Find where the given text appears and provide that cell's center as [X, Y] coordinate. 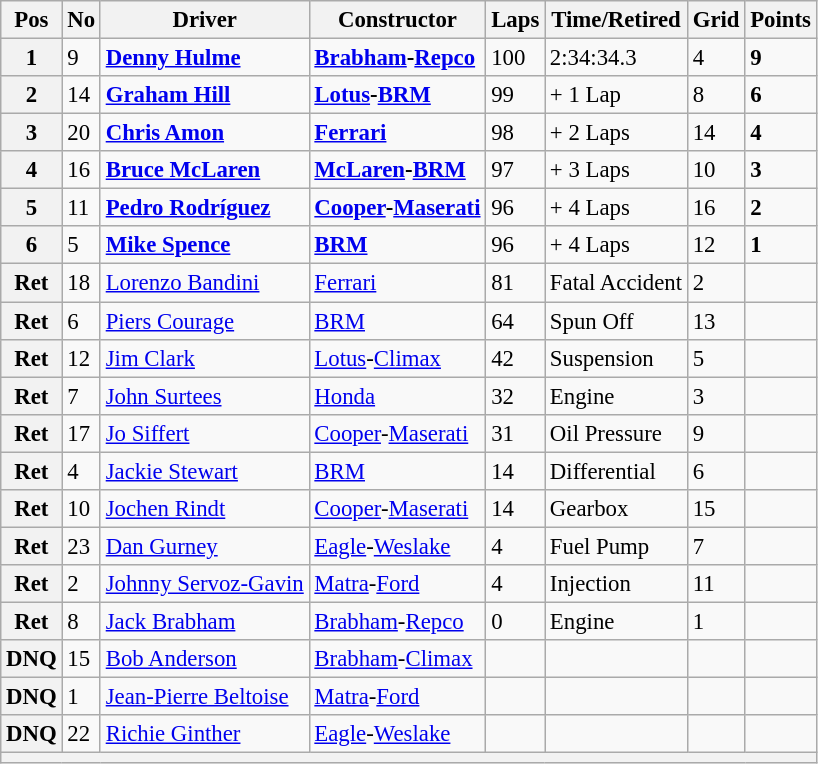
John Surtees [204, 396]
Fuel Pump [616, 546]
Dan Gurney [204, 546]
+ 1 Lap [616, 95]
32 [516, 396]
Johnny Servoz-Gavin [204, 584]
31 [516, 433]
Jack Brabham [204, 621]
Jean-Pierre Beltoise [204, 697]
18 [81, 283]
Piers Courage [204, 321]
Honda [398, 396]
Gearbox [616, 509]
Mike Spence [204, 245]
+ 3 Laps [616, 170]
97 [516, 170]
Jim Clark [204, 358]
McLaren-BRM [398, 170]
Time/Retired [616, 20]
+ 2 Laps [616, 133]
Constructor [398, 20]
Richie Ginther [204, 734]
20 [81, 133]
17 [81, 433]
Bruce McLaren [204, 170]
Oil Pressure [616, 433]
99 [516, 95]
Pos [32, 20]
64 [516, 321]
Points [780, 20]
Brabham-Climax [398, 659]
Chris Amon [204, 133]
Jackie Stewart [204, 471]
Suspension [616, 358]
Graham Hill [204, 95]
81 [516, 283]
Laps [516, 20]
13 [716, 321]
Lotus-Climax [398, 358]
Lotus-BRM [398, 95]
0 [516, 621]
Denny Hulme [204, 58]
Lorenzo Bandini [204, 283]
Fatal Accident [616, 283]
Grid [716, 20]
42 [516, 358]
2:34:34.3 [616, 58]
22 [81, 734]
Jo Siffert [204, 433]
100 [516, 58]
Differential [616, 471]
Jochen Rindt [204, 509]
Spun Off [616, 321]
Bob Anderson [204, 659]
98 [516, 133]
Pedro Rodríguez [204, 208]
No [81, 20]
Injection [616, 584]
Driver [204, 20]
23 [81, 546]
